Scan for the cell matching the given text and deliver its [x, y] coordinate at center. 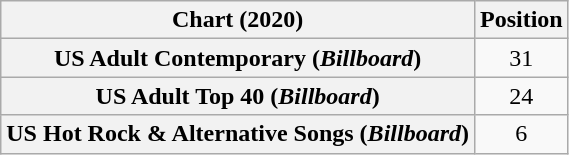
Chart (2020) [238, 20]
US Adult Top 40 (Billboard) [238, 96]
US Hot Rock & Alternative Songs (Billboard) [238, 134]
31 [521, 58]
6 [521, 134]
US Adult Contemporary (Billboard) [238, 58]
Position [521, 20]
24 [521, 96]
